For the text-containing cell, return its midpoint in [X, Y] coordinate format. 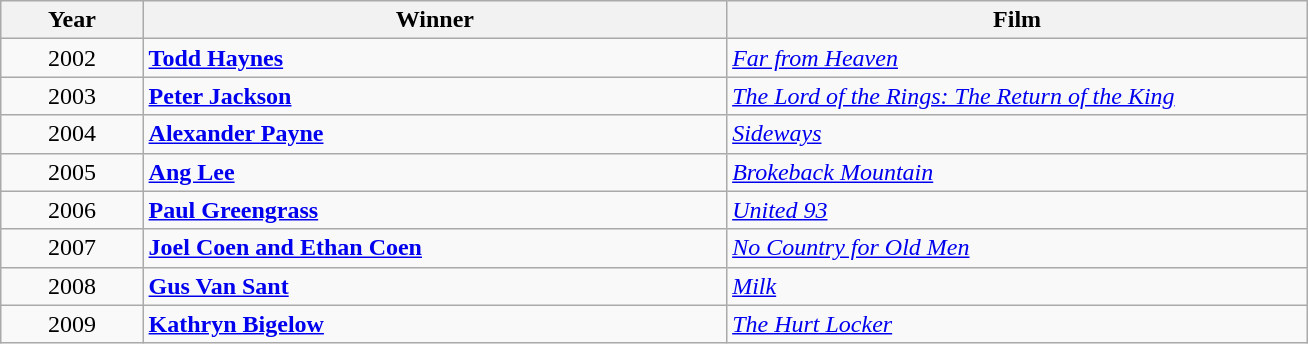
Kathryn Bigelow [435, 324]
2008 [72, 286]
Film [1018, 20]
Ang Lee [435, 172]
United 93 [1018, 210]
Peter Jackson [435, 96]
Alexander Payne [435, 134]
2003 [72, 96]
Sideways [1018, 134]
Far from Heaven [1018, 58]
No Country for Old Men [1018, 248]
Paul Greengrass [435, 210]
Milk [1018, 286]
Brokeback Mountain [1018, 172]
Gus Van Sant [435, 286]
2002 [72, 58]
2006 [72, 210]
Todd Haynes [435, 58]
The Hurt Locker [1018, 324]
The Lord of the Rings: The Return of the King [1018, 96]
Year [72, 20]
2005 [72, 172]
2009 [72, 324]
Winner [435, 20]
Joel Coen and Ethan Coen [435, 248]
2007 [72, 248]
2004 [72, 134]
